Detect which cell encompasses the target text, then output its (x, y) center coordinate. 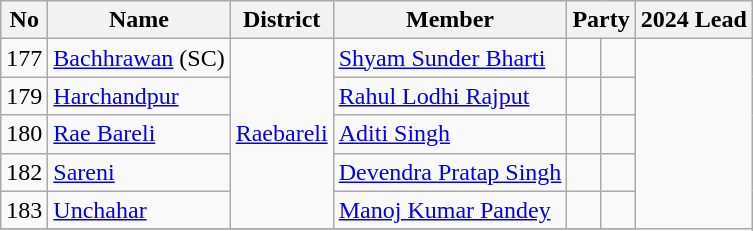
Member (450, 20)
179 (24, 96)
Aditi Singh (450, 134)
Raebareli (282, 134)
Party (601, 20)
Rahul Lodhi Rajput (450, 96)
182 (24, 172)
Bachhrawan (SC) (139, 58)
Manoj Kumar Pandey (450, 210)
Sareni (139, 172)
Harchandpur (139, 96)
180 (24, 134)
183 (24, 210)
District (282, 20)
Name (139, 20)
177 (24, 58)
Unchahar (139, 210)
Devendra Pratap Singh (450, 172)
2024 Lead (694, 20)
No (24, 20)
Shyam Sunder Bharti (450, 58)
Rae Bareli (139, 134)
